Identify which cell holds the provided text, then report its [X, Y] central coordinate. 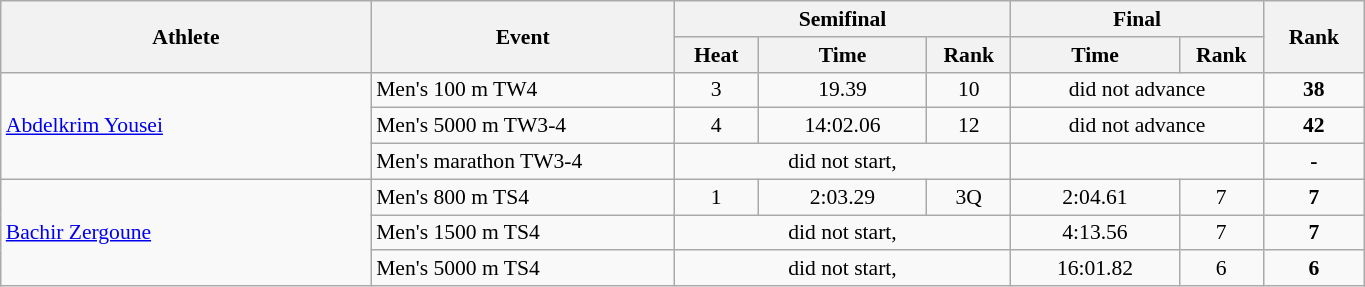
Bachir Zergoune [186, 232]
3 [716, 90]
- [1314, 162]
Men's 5000 m TS4 [522, 269]
12 [969, 126]
3Q [969, 197]
10 [969, 90]
16:01.82 [1095, 269]
Final [1138, 19]
4 [716, 126]
Men's 800 m TS4 [522, 197]
Event [522, 36]
Semifinal [842, 19]
1 [716, 197]
Men's marathon TW3-4 [522, 162]
4:13.56 [1095, 233]
14:02.06 [842, 126]
38 [1314, 90]
Men's 100 m TW4 [522, 90]
Heat [716, 55]
Men's 5000 m TW3-4 [522, 126]
42 [1314, 126]
19.39 [842, 90]
2:03.29 [842, 197]
Abdelkrim Yousei [186, 126]
2:04.61 [1095, 197]
Athlete [186, 36]
Men's 1500 m TS4 [522, 233]
